Provide the [X, Y] coordinate of the cell's center where the given text is located.  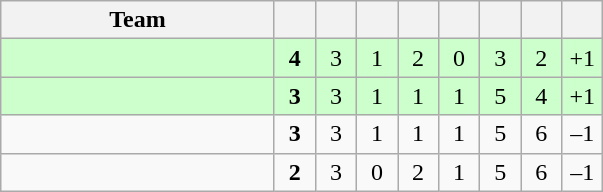
Team [138, 20]
